Locate the cell with the specified text and output its (x, y) center coordinate. 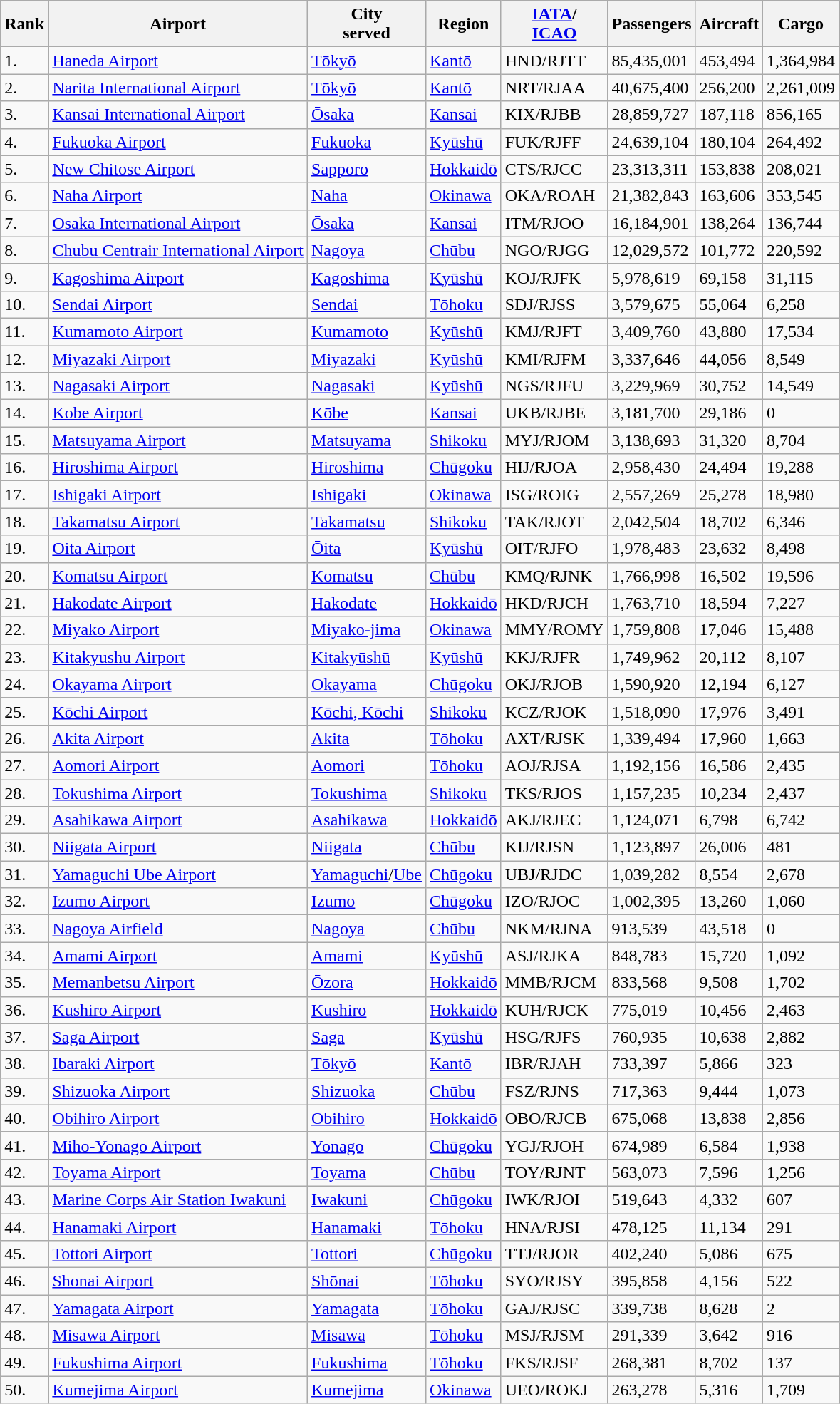
17,534 (801, 331)
43,518 (730, 929)
31,320 (730, 440)
Aomori (367, 765)
Kumejima Airport (178, 1390)
Shonai Airport (178, 1281)
Aomori Airport (178, 765)
AXT/RJSK (554, 738)
Kushiro (367, 1010)
Niigata Airport (178, 847)
AKJ/RJEC (554, 820)
30,752 (730, 386)
519,643 (651, 1199)
1,157,235 (651, 793)
29. (24, 820)
GAJ/RJSC (554, 1308)
KMQ/RJNK (554, 576)
Cargo (801, 24)
Miho-Yonago Airport (178, 1145)
35. (24, 983)
Sendai Airport (178, 304)
3,229,969 (651, 386)
1,759,808 (651, 630)
Hanamaki Airport (178, 1227)
18,702 (730, 522)
KMJ/RJFT (554, 331)
IATA/ICAO (554, 24)
23. (24, 657)
32. (24, 902)
14,549 (801, 386)
1,092 (801, 956)
268,381 (651, 1363)
101,772 (730, 250)
18,594 (730, 603)
6,258 (801, 304)
Rank (24, 24)
34. (24, 956)
264,492 (801, 142)
402,240 (651, 1254)
Miyako-jima (367, 630)
395,858 (651, 1281)
16,586 (730, 765)
10,234 (730, 793)
21. (24, 603)
15,720 (730, 956)
Memanbetsu Airport (178, 983)
6,346 (801, 522)
Cityserved (367, 24)
69,158 (730, 277)
256,200 (730, 88)
10,638 (730, 1037)
675 (801, 1254)
Niigata (367, 847)
Yamaguchi/Ube (367, 874)
7,227 (801, 603)
Kobe Airport (178, 413)
24. (24, 684)
47. (24, 1308)
28,859,727 (651, 115)
180,104 (730, 142)
15. (24, 440)
136,744 (801, 223)
Obihiro Airport (178, 1118)
163,606 (730, 196)
HSG/RJFS (554, 1037)
Kōbe (367, 413)
Ishigaki (367, 495)
Ōzora (367, 983)
1,073 (801, 1091)
Fukuoka (367, 142)
4,332 (730, 1199)
5,866 (730, 1064)
OKA/ROAH (554, 196)
31. (24, 874)
Ōita (367, 549)
TOY/RJNT (554, 1172)
Naha (367, 196)
Oita Airport (178, 549)
Kōchi, Kōchi (367, 711)
MMB/RJCM (554, 983)
Yamagata Airport (178, 1308)
Izumo Airport (178, 902)
13. (24, 386)
Misawa (367, 1336)
5,086 (730, 1254)
Yamagata (367, 1308)
5,316 (730, 1390)
10,456 (730, 1010)
HKD/RJCH (554, 603)
Toyama Airport (178, 1172)
21,382,843 (651, 196)
5,978,619 (651, 277)
Sapporo (367, 169)
Yamaguchi Ube Airport (178, 874)
OKJ/RJOB (554, 684)
MMY/ROMY (554, 630)
NKM/RJNA (554, 929)
SDJ/RJSS (554, 304)
481 (801, 847)
138,264 (730, 223)
3,138,693 (651, 440)
14. (24, 413)
AOJ/RJSA (554, 765)
1,339,494 (651, 738)
Obihiro (367, 1118)
28. (24, 793)
2,437 (801, 793)
Komatsu (367, 576)
Asahikawa Airport (178, 820)
55,064 (730, 304)
46. (24, 1281)
YGJ/RJOH (554, 1145)
Passengers (651, 24)
KKJ/RJFR (554, 657)
187,118 (730, 115)
Saga (367, 1037)
40. (24, 1118)
NGS/RJFU (554, 386)
8,628 (730, 1308)
45. (24, 1254)
3,409,760 (651, 331)
Hakodate (367, 603)
Naha Airport (178, 196)
16,502 (730, 576)
4,156 (730, 1281)
17. (24, 495)
3,642 (730, 1336)
20,112 (730, 657)
9. (24, 277)
Amami (367, 956)
KOJ/RJFK (554, 277)
Izumo (367, 902)
Iwakuni (367, 1199)
Nagasaki Airport (178, 386)
13,838 (730, 1118)
12,029,572 (651, 250)
6,127 (801, 684)
41. (24, 1145)
478,125 (651, 1227)
25. (24, 711)
Akita Airport (178, 738)
Nagoya Airfield (178, 929)
675,068 (651, 1118)
48. (24, 1336)
2,042,504 (651, 522)
Komatsu Airport (178, 576)
42. (24, 1172)
Fukushima Airport (178, 1363)
IZO/RJOC (554, 902)
8,549 (801, 358)
Region (463, 24)
6,798 (730, 820)
TKS/RJOS (554, 793)
2,958,430 (651, 468)
FUK/RJFF (554, 142)
6. (24, 196)
2,678 (801, 874)
24,494 (730, 468)
1,256 (801, 1172)
Kagoshima (367, 277)
Airport (178, 24)
Tottori Airport (178, 1254)
263,278 (651, 1390)
137 (801, 1363)
ITM/RJOO (554, 223)
1,766,998 (651, 576)
Nagasaki (367, 386)
8,498 (801, 549)
IWK/RJOI (554, 1199)
11,134 (730, 1227)
Takamatsu Airport (178, 522)
2,557,269 (651, 495)
353,545 (801, 196)
Kumamoto Airport (178, 331)
MSJ/RJSM (554, 1336)
19,596 (801, 576)
1,518,090 (651, 711)
18,980 (801, 495)
17,960 (730, 738)
Okayama Airport (178, 684)
1,663 (801, 738)
40,675,400 (651, 88)
733,397 (651, 1064)
Shizuoka (367, 1091)
339,738 (651, 1308)
3. (24, 115)
5. (24, 169)
10. (24, 304)
1,749,962 (651, 657)
NRT/RJAA (554, 88)
1,124,071 (651, 820)
Aircraft (730, 24)
UEO/ROKJ (554, 1390)
Miyazaki (367, 358)
20. (24, 576)
FSZ/RJNS (554, 1091)
2. (24, 88)
2,261,009 (801, 88)
Hiroshima Airport (178, 468)
Toyama (367, 1172)
1,702 (801, 983)
Kitakyushu Airport (178, 657)
23,632 (730, 549)
85,435,001 (651, 61)
37. (24, 1037)
Matsuyama (367, 440)
Shōnai (367, 1281)
Marine Corps Air Station Iwakuni (178, 1199)
Chubu Centrair International Airport (178, 250)
KUH/RJCK (554, 1010)
Misawa Airport (178, 1336)
7. (24, 223)
2,856 (801, 1118)
1,002,395 (651, 902)
HIJ/RJOA (554, 468)
6,742 (801, 820)
HNA/RJSI (554, 1227)
1,590,920 (651, 684)
KMI/RJFM (554, 358)
8,704 (801, 440)
Miyazaki Airport (178, 358)
291,339 (651, 1336)
7,596 (730, 1172)
38. (24, 1064)
1,364,984 (801, 61)
208,021 (801, 169)
Kumejima (367, 1390)
9,444 (730, 1091)
18. (24, 522)
153,838 (730, 169)
Shizuoka Airport (178, 1091)
IBR/RJAH (554, 1064)
856,165 (801, 115)
Kushiro Airport (178, 1010)
453,494 (730, 61)
Asahikawa (367, 820)
19,288 (801, 468)
16,184,901 (651, 223)
1,763,710 (651, 603)
ASJ/RJKA (554, 956)
TAK/RJOT (554, 522)
913,539 (651, 929)
23,313,311 (651, 169)
44. (24, 1227)
New Chitose Airport (178, 169)
Haneda Airport (178, 61)
Hiroshima (367, 468)
30. (24, 847)
Hakodate Airport (178, 603)
CTS/RJCC (554, 169)
MYJ/RJOM (554, 440)
Sendai (367, 304)
25,278 (730, 495)
36. (24, 1010)
12. (24, 358)
FKS/RJSF (554, 1363)
43,880 (730, 331)
916 (801, 1336)
ISG/ROIG (554, 495)
22. (24, 630)
Saga Airport (178, 1037)
1,039,282 (651, 874)
323 (801, 1064)
2,435 (801, 765)
Matsuyama Airport (178, 440)
50. (24, 1390)
Takamatsu (367, 522)
TTJ/RJOR (554, 1254)
KIJ/RJSN (554, 847)
Osaka International Airport (178, 223)
UBJ/RJDC (554, 874)
Hanamaki (367, 1227)
Kumamoto (367, 331)
3,181,700 (651, 413)
Kōchi Airport (178, 711)
2 (801, 1308)
Ishigaki Airport (178, 495)
833,568 (651, 983)
Kagoshima Airport (178, 277)
15,488 (801, 630)
9,508 (730, 983)
Okayama (367, 684)
KIX/RJBB (554, 115)
13,260 (730, 902)
39. (24, 1091)
12,194 (730, 684)
Narita International Airport (178, 88)
SYO/RJSY (554, 1281)
848,783 (651, 956)
717,363 (651, 1091)
Kansai International Airport (178, 115)
Fukuoka Airport (178, 142)
1,192,156 (651, 765)
KCZ/RJOK (554, 711)
HND/RJTT (554, 61)
6,584 (730, 1145)
UKB/RJBE (554, 413)
1,123,897 (651, 847)
43. (24, 1199)
1,978,483 (651, 549)
44,056 (730, 358)
1. (24, 61)
Akita (367, 738)
31,115 (801, 277)
OBO/RJCB (554, 1118)
Ibaraki Airport (178, 1064)
29,186 (730, 413)
3,491 (801, 711)
Tottori (367, 1254)
220,592 (801, 250)
24,639,104 (651, 142)
Miyako Airport (178, 630)
607 (801, 1199)
33. (24, 929)
291 (801, 1227)
3,337,646 (651, 358)
16. (24, 468)
8,702 (730, 1363)
26. (24, 738)
Fukushima (367, 1363)
Tokushima Airport (178, 793)
2,882 (801, 1037)
1,709 (801, 1390)
NGO/RJGG (554, 250)
26,006 (730, 847)
19. (24, 549)
775,019 (651, 1010)
4. (24, 142)
27. (24, 765)
17,976 (730, 711)
OIT/RJFO (554, 549)
760,935 (651, 1037)
2,463 (801, 1010)
Tokushima (367, 793)
8,554 (730, 874)
Yonago (367, 1145)
563,073 (651, 1172)
1,938 (801, 1145)
8,107 (801, 657)
49. (24, 1363)
1,060 (801, 902)
Kitakyūshū (367, 657)
8. (24, 250)
11. (24, 331)
522 (801, 1281)
17,046 (730, 630)
674,989 (651, 1145)
3,579,675 (651, 304)
Amami Airport (178, 956)
